Return the (X, Y) coordinate for the center point of the cell that contains the specified text.  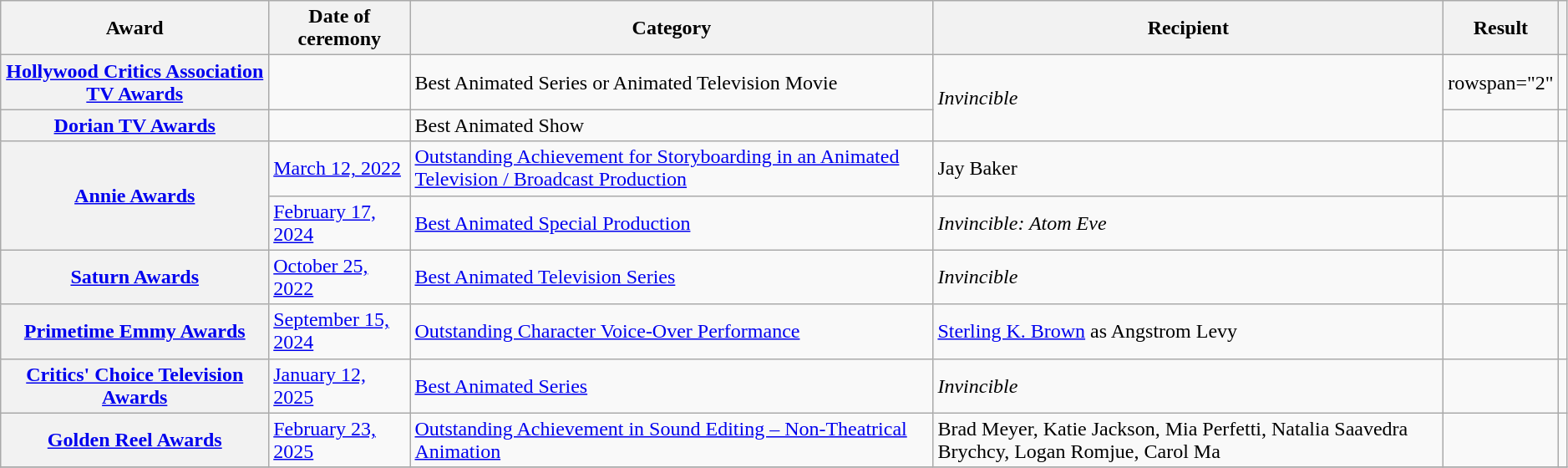
February 17, 2024 (339, 222)
Hollywood Critics Association TV Awards (135, 82)
Invincible: Atom Eve (1188, 222)
Result (1501, 28)
Sterling K. Brown as Angstrom Levy (1188, 331)
Outstanding Character Voice-Over Performance (672, 331)
Best Animated Television Series (672, 277)
September 15, 2024 (339, 331)
Brad Meyer, Katie Jackson, Mia Perfetti, Natalia Saavedra Brychcy, Logan Romjue, Carol Ma (1188, 440)
Best Animated Special Production (672, 222)
Award (135, 28)
Critics' Choice Television Awards (135, 386)
Dorian TV Awards (135, 125)
rowspan="2" (1501, 82)
Jay Baker (1188, 169)
Best Animated Series (672, 386)
Category (672, 28)
Best Animated Series or Animated Television Movie (672, 82)
Date of ceremony (339, 28)
March 12, 2022 (339, 169)
Annie Awards (135, 196)
Outstanding Achievement for Storyboarding in an Animated Television / Broadcast Production (672, 169)
Saturn Awards (135, 277)
Golden Reel Awards (135, 440)
Outstanding Achievement in Sound Editing – Non-Theatrical Animation (672, 440)
Best Animated Show (672, 125)
January 12, 2025 (339, 386)
Recipient (1188, 28)
Primetime Emmy Awards (135, 331)
February 23, 2025 (339, 440)
October 25, 2022 (339, 277)
